Locate the cell with the specified text and output its [X, Y] center coordinate. 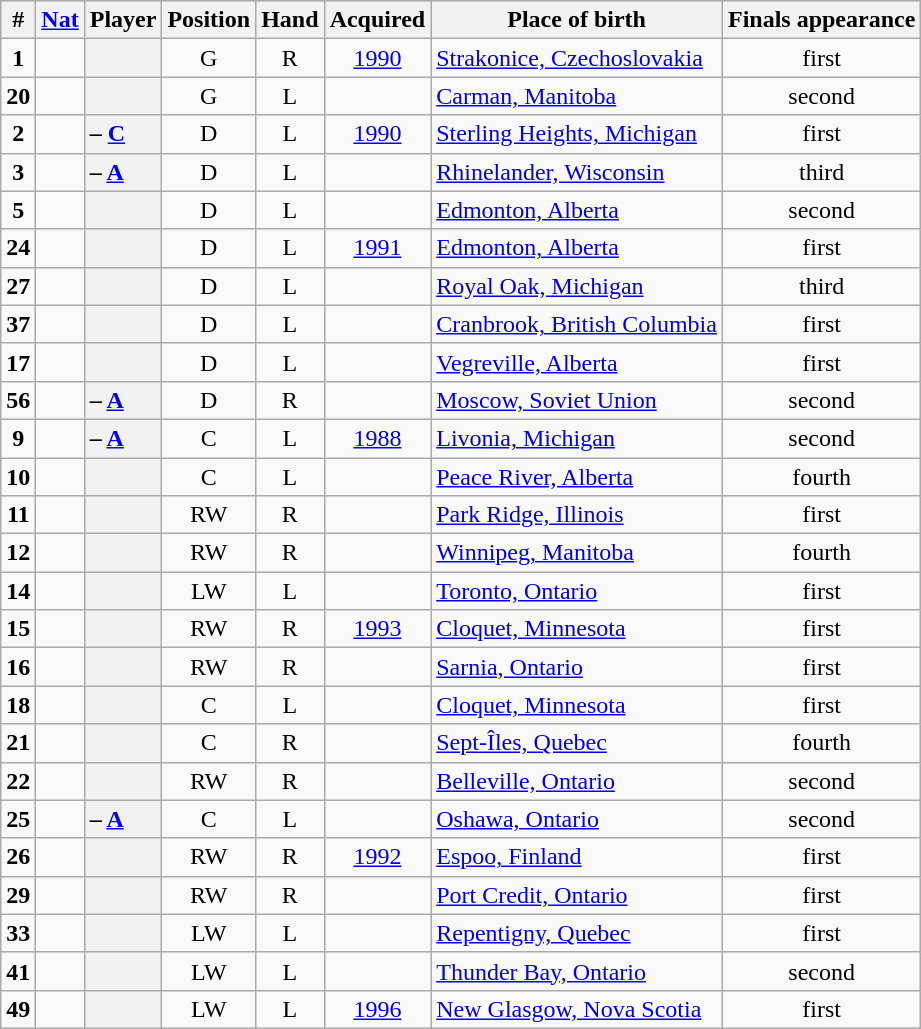
29 [18, 895]
18 [18, 705]
Player [123, 20]
Nat [60, 20]
56 [18, 400]
Finals appearance [821, 20]
27 [18, 286]
Cranbrook, British Columbia [577, 324]
25 [18, 819]
14 [18, 591]
– C [123, 134]
17 [18, 362]
Sterling Heights, Michigan [577, 134]
Livonia, Michigan [577, 438]
Moscow, Soviet Union [577, 400]
Oshawa, Ontario [577, 819]
26 [18, 857]
49 [18, 1009]
Carman, Manitoba [577, 96]
Park Ridge, Illinois [577, 515]
Sarnia, Ontario [577, 667]
Position [209, 20]
37 [18, 324]
1993 [378, 629]
Toronto, Ontario [577, 591]
3 [18, 172]
Strakonice, Czechoslovakia [577, 58]
5 [18, 210]
Repentigny, Quebec [577, 933]
Thunder Bay, Ontario [577, 971]
33 [18, 933]
1 [18, 58]
Peace River, Alberta [577, 477]
New Glasgow, Nova Scotia [577, 1009]
10 [18, 477]
1992 [378, 857]
Hand [290, 20]
22 [18, 781]
2 [18, 134]
Acquired [378, 20]
Belleville, Ontario [577, 781]
11 [18, 515]
Winnipeg, Manitoba [577, 553]
# [18, 20]
1991 [378, 248]
Port Credit, Ontario [577, 895]
Rhinelander, Wisconsin [577, 172]
16 [18, 667]
Vegreville, Alberta [577, 362]
Royal Oak, Michigan [577, 286]
41 [18, 971]
12 [18, 553]
1988 [378, 438]
21 [18, 743]
Sept-Îles, Quebec [577, 743]
20 [18, 96]
9 [18, 438]
Espoo, Finland [577, 857]
24 [18, 248]
15 [18, 629]
Place of birth [577, 20]
1996 [378, 1009]
